Provide the [x, y] coordinate of the cell's center where the given text is located.  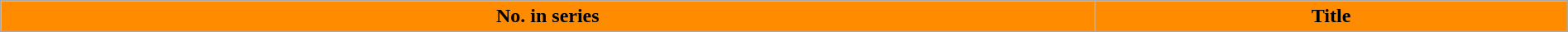
No. in series [547, 16]
Title [1331, 16]
